Scan for the cell matching the given text and deliver its [x, y] coordinate at center. 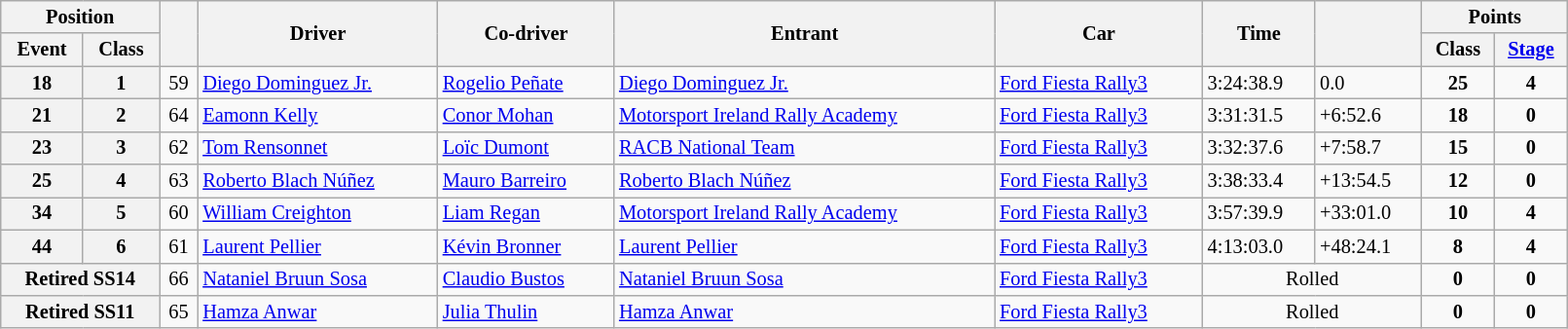
Julia Thulin [526, 311]
23 [43, 148]
0.0 [1368, 83]
61 [179, 246]
Retired SS14 [80, 279]
66 [179, 279]
59 [179, 83]
Rogelio Peñate [526, 83]
6 [121, 246]
34 [43, 213]
3:24:38.9 [1259, 83]
RACB National Team [804, 148]
Time [1259, 33]
Kévin Bronner [526, 246]
Eamonn Kelly [317, 115]
12 [1458, 181]
+33:01.0 [1368, 213]
3:38:33.4 [1259, 181]
Tom Rensonnet [317, 148]
Car [1099, 33]
60 [179, 213]
Stage [1531, 50]
Liam Regan [526, 213]
Co-driver [526, 33]
William Creighton [317, 213]
+48:24.1 [1368, 246]
64 [179, 115]
1 [121, 83]
Points [1495, 17]
Retired SS11 [80, 311]
+7:58.7 [1368, 148]
+13:54.5 [1368, 181]
Loïc Dumont [526, 148]
3 [121, 148]
Position [80, 17]
4:13:03.0 [1259, 246]
10 [1458, 213]
+6:52.6 [1368, 115]
3:31:31.5 [1259, 115]
Mauro Barreiro [526, 181]
Event [43, 50]
44 [43, 246]
2 [121, 115]
5 [121, 213]
3:57:39.9 [1259, 213]
Claudio Bustos [526, 279]
Driver [317, 33]
8 [1458, 246]
3:32:37.6 [1259, 148]
62 [179, 148]
Conor Mohan [526, 115]
63 [179, 181]
Entrant [804, 33]
65 [179, 311]
15 [1458, 148]
21 [43, 115]
